Return (x, y) of the center of cell containing provided text 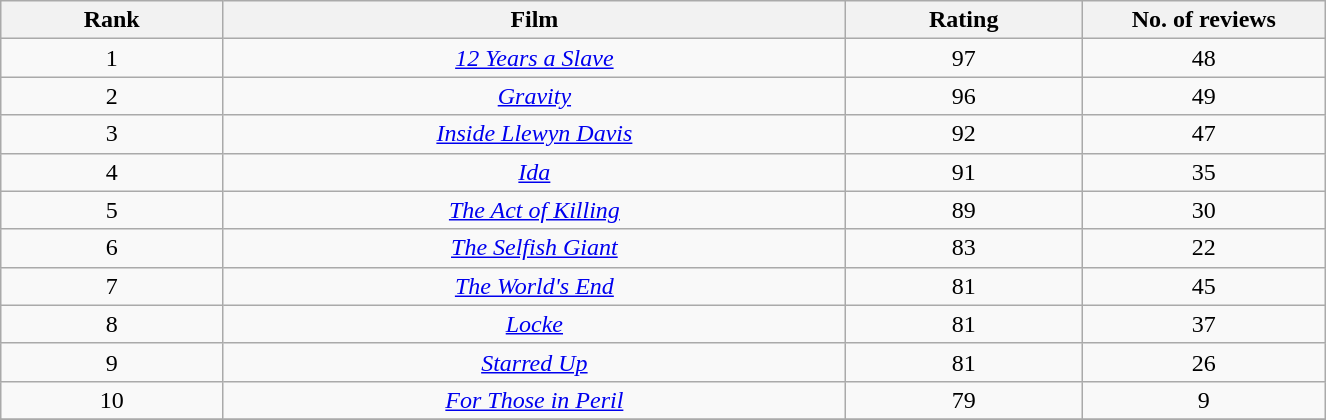
26 (1204, 362)
4 (112, 172)
Rank (112, 20)
8 (112, 324)
96 (964, 96)
12 Years a Slave (534, 58)
48 (1204, 58)
1 (112, 58)
97 (964, 58)
83 (964, 248)
The World's End (534, 286)
49 (1204, 96)
47 (1204, 134)
45 (1204, 286)
6 (112, 248)
Rating (964, 20)
22 (1204, 248)
5 (112, 210)
30 (1204, 210)
Film (534, 20)
Gravity (534, 96)
91 (964, 172)
35 (1204, 172)
37 (1204, 324)
The Act of Killing (534, 210)
Starred Up (534, 362)
79 (964, 400)
92 (964, 134)
7 (112, 286)
89 (964, 210)
3 (112, 134)
Inside Llewyn Davis (534, 134)
The Selfish Giant (534, 248)
For Those in Peril (534, 400)
10 (112, 400)
2 (112, 96)
Locke (534, 324)
No. of reviews (1204, 20)
Ida (534, 172)
